Extract the [x, y] coordinate from the center of the cell holding the provided text.  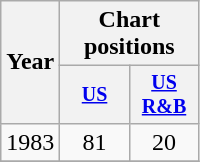
Year [30, 62]
USR&B [164, 94]
1983 [30, 142]
81 [94, 142]
20 [164, 142]
Chart positions [130, 34]
US [94, 94]
